Provide the [x, y] coordinate of the cell's center where the given text is located.  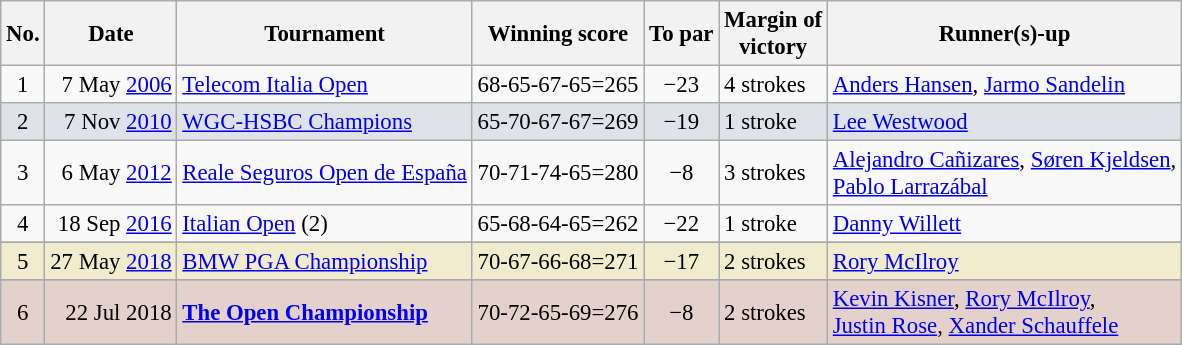
6 [23, 312]
Date [111, 34]
Danny Willett [1004, 224]
−17 [682, 262]
−23 [682, 85]
BMW PGA Championship [324, 262]
3 strokes [774, 174]
68-65-67-65=265 [558, 85]
70-71-74-65=280 [558, 174]
65-68-64-65=262 [558, 224]
Telecom Italia Open [324, 85]
Lee Westwood [1004, 122]
3 [23, 174]
No. [23, 34]
22 Jul 2018 [111, 312]
65-70-67-67=269 [558, 122]
1 [23, 85]
Margin ofvictory [774, 34]
Alejandro Cañizares, Søren Kjeldsen, Pablo Larrazábal [1004, 174]
Anders Hansen, Jarmo Sandelin [1004, 85]
5 [23, 262]
70-72-65-69=276 [558, 312]
Tournament [324, 34]
7 May 2006 [111, 85]
Rory McIlroy [1004, 262]
70-67-66-68=271 [558, 262]
Italian Open (2) [324, 224]
WGC-HSBC Champions [324, 122]
−22 [682, 224]
The Open Championship [324, 312]
Kevin Kisner, Rory McIlroy, Justin Rose, Xander Schauffele [1004, 312]
4 strokes [774, 85]
−19 [682, 122]
6 May 2012 [111, 174]
To par [682, 34]
2 [23, 122]
18 Sep 2016 [111, 224]
Winning score [558, 34]
27 May 2018 [111, 262]
7 Nov 2010 [111, 122]
Reale Seguros Open de España [324, 174]
4 [23, 224]
Runner(s)-up [1004, 34]
